Output the (X, Y) coordinate of the center of the cell containing the given text.  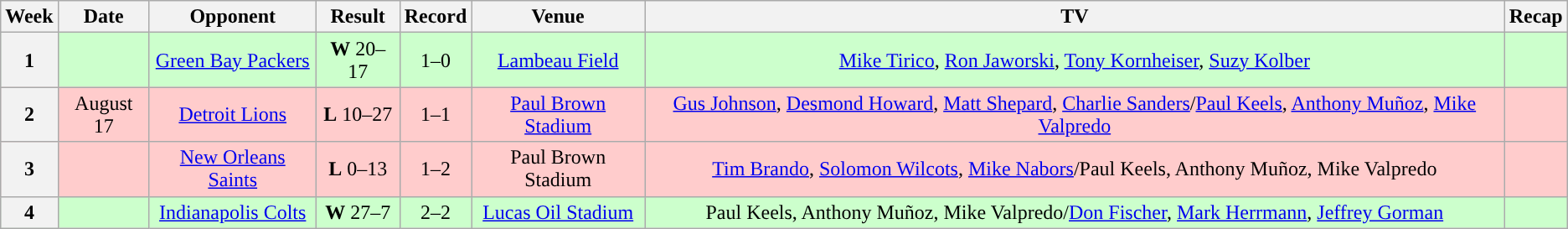
2 (29, 114)
Result (358, 17)
New Orleans Saints (233, 169)
Tim Brando, Solomon Wilcots, Mike Nabors/Paul Keels, Anthony Muñoz, Mike Valpredo (1075, 169)
1–0 (436, 60)
L 0–13 (358, 169)
1–1 (436, 114)
August 17 (104, 114)
Opponent (233, 17)
TV (1075, 17)
1–2 (436, 169)
W 20–17 (358, 60)
Lambeau Field (558, 60)
Detroit Lions (233, 114)
Week (29, 17)
Record (436, 17)
1 (29, 60)
Green Bay Packers (233, 60)
Venue (558, 17)
2–2 (436, 212)
3 (29, 169)
Indianapolis Colts (233, 212)
4 (29, 212)
Recap (1536, 17)
Paul Keels, Anthony Muñoz, Mike Valpredo/Don Fischer, Mark Herrmann, Jeffrey Gorman (1075, 212)
Mike Tirico, Ron Jaworski, Tony Kornheiser, Suzy Kolber (1075, 60)
Date (104, 17)
L 10–27 (358, 114)
Lucas Oil Stadium (558, 212)
Gus Johnson, Desmond Howard, Matt Shepard, Charlie Sanders/Paul Keels, Anthony Muñoz, Mike Valpredo (1075, 114)
W 27–7 (358, 212)
